Output the (X, Y) coordinate of the center of the cell containing the given text.  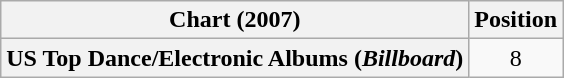
Chart (2007) (235, 20)
8 (516, 58)
Position (516, 20)
US Top Dance/Electronic Albums (Billboard) (235, 58)
